From the cell containing the given text, extract its center point as (x, y) coordinate. 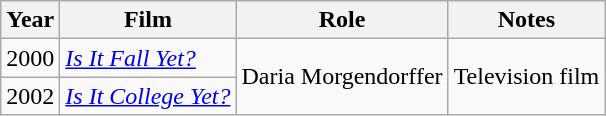
Is It College Yet? (148, 96)
Year (30, 20)
Is It Fall Yet? (148, 58)
Notes (526, 20)
Role (342, 20)
Television film (526, 77)
2002 (30, 96)
Film (148, 20)
Daria Morgendorffer (342, 77)
2000 (30, 58)
